From the cell containing the given text, extract its center point as (X, Y) coordinate. 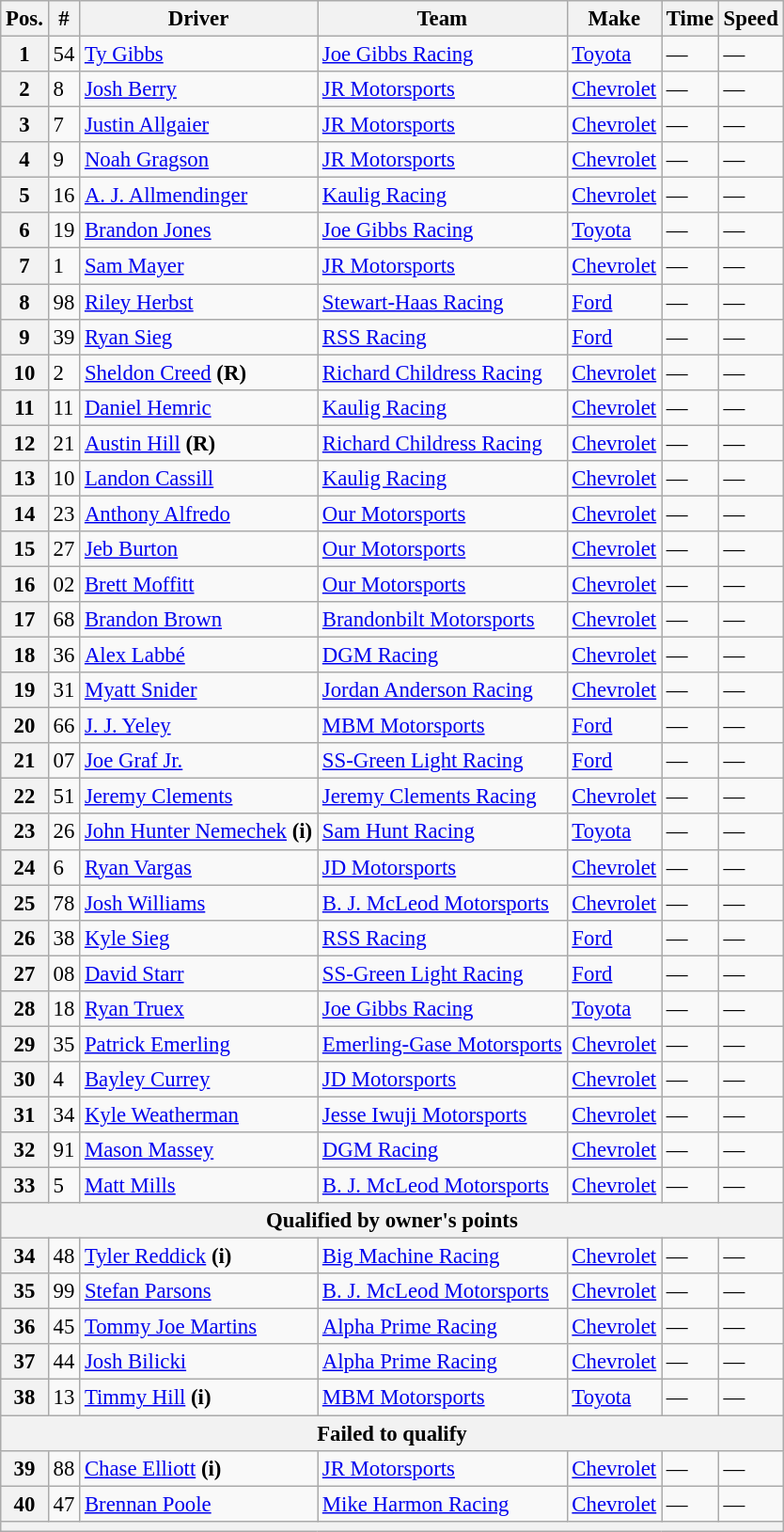
47 (64, 1504)
Team (443, 19)
John Hunter Nemechek (i) (199, 832)
Ty Gibbs (199, 55)
Jordan Anderson Racing (443, 690)
51 (64, 797)
A. J. Allmendinger (199, 196)
Time (690, 19)
Brett Moffitt (199, 584)
Josh Williams (199, 903)
Riley Herbst (199, 302)
Brandon Jones (199, 230)
88 (64, 1468)
48 (64, 1256)
Speed (750, 19)
Tyler Reddick (i) (199, 1256)
78 (64, 903)
25 (24, 903)
45 (64, 1327)
Joe Graf Jr. (199, 761)
Sam Mayer (199, 266)
Daniel Hemric (199, 407)
# (64, 19)
Mason Massey (199, 1150)
Jeb Burton (199, 549)
J. J. Yeley (199, 726)
David Starr (199, 973)
Ryan Vargas (199, 867)
Failed to qualify (392, 1433)
Kyle Weatherman (199, 1114)
Myatt Snider (199, 690)
Brandonbilt Motorsports (443, 620)
3 (24, 125)
66 (64, 726)
Stewart-Haas Racing (443, 302)
54 (64, 55)
98 (64, 302)
Kyle Sieg (199, 938)
Landon Cassill (199, 479)
02 (64, 584)
Alex Labbé (199, 655)
Brandon Brown (199, 620)
Tommy Joe Martins (199, 1327)
Timmy Hill (i) (199, 1398)
12 (24, 443)
Patrick Emerling (199, 1044)
Sam Hunt Racing (443, 832)
Make (614, 19)
99 (64, 1291)
17 (24, 620)
Ryan Sieg (199, 337)
68 (64, 620)
Mike Harmon Racing (443, 1504)
29 (24, 1044)
Stefan Parsons (199, 1291)
28 (24, 1009)
Sheldon Creed (R) (199, 372)
Matt Mills (199, 1186)
Josh Berry (199, 89)
Pos. (24, 19)
Noah Gragson (199, 160)
24 (24, 867)
33 (24, 1186)
Ryan Truex (199, 1009)
30 (24, 1080)
40 (24, 1504)
Qualified by owner's points (392, 1221)
37 (24, 1363)
Chase Elliott (i) (199, 1468)
07 (64, 761)
22 (24, 797)
Brennan Poole (199, 1504)
Bayley Currey (199, 1080)
91 (64, 1150)
44 (64, 1363)
Emerling-Gase Motorsports (443, 1044)
Driver (199, 19)
Anthony Alfredo (199, 513)
15 (24, 549)
08 (64, 973)
Big Machine Racing (443, 1256)
Austin Hill (R) (199, 443)
32 (24, 1150)
Jeremy Clements (199, 797)
Jesse Iwuji Motorsports (443, 1114)
Josh Bilicki (199, 1363)
14 (24, 513)
Jeremy Clements Racing (443, 797)
20 (24, 726)
Justin Allgaier (199, 125)
